Capture the cell that displays the provided text and extract its [x, y] central coordinate. 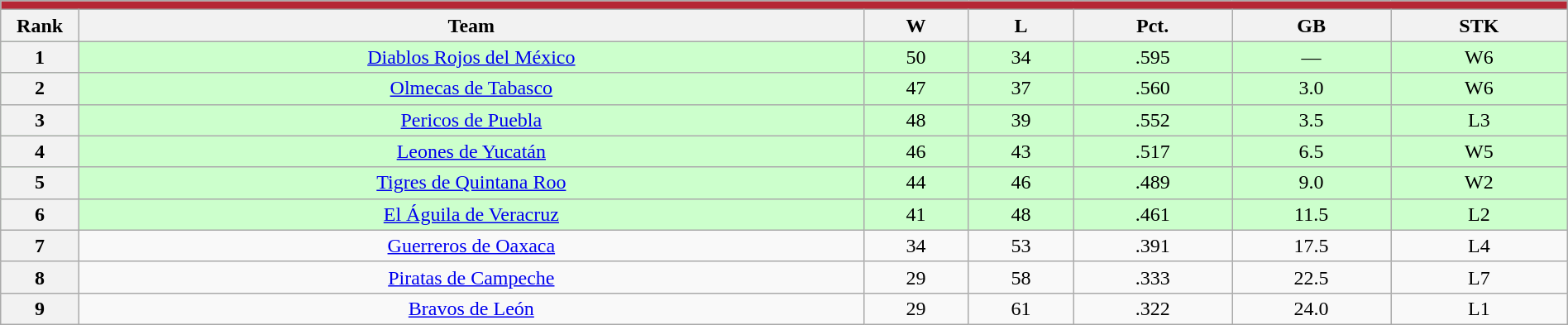
8 [40, 277]
.322 [1153, 308]
W5 [1480, 151]
GB [1312, 26]
STK [1480, 26]
Diablos Rojos del México [471, 57]
4 [40, 151]
Piratas de Campeche [471, 277]
L1 [1480, 308]
L2 [1480, 214]
Guerreros de Oaxaca [471, 246]
6 [40, 214]
5 [40, 183]
L4 [1480, 246]
44 [916, 183]
Team [471, 26]
2 [40, 88]
Bravos de León [471, 308]
W [916, 26]
3.0 [1312, 88]
Olmecas de Tabasco [471, 88]
Leones de Yucatán [471, 151]
43 [1021, 151]
11.5 [1312, 214]
W2 [1480, 183]
22.5 [1312, 277]
Pct. [1153, 26]
47 [916, 88]
39 [1021, 120]
50 [916, 57]
.461 [1153, 214]
.517 [1153, 151]
.560 [1153, 88]
Tigres de Quintana Roo [471, 183]
3.5 [1312, 120]
Pericos de Puebla [471, 120]
.552 [1153, 120]
Rank [40, 26]
.391 [1153, 246]
L7 [1480, 277]
61 [1021, 308]
37 [1021, 88]
3 [40, 120]
.489 [1153, 183]
58 [1021, 277]
7 [40, 246]
9 [40, 308]
24.0 [1312, 308]
L3 [1480, 120]
9.0 [1312, 183]
17.5 [1312, 246]
41 [916, 214]
.595 [1153, 57]
53 [1021, 246]
— [1312, 57]
L [1021, 26]
6.5 [1312, 151]
.333 [1153, 277]
El Águila de Veracruz [471, 214]
1 [40, 57]
